Output the [x, y] coordinate of the center of the cell containing the given text.  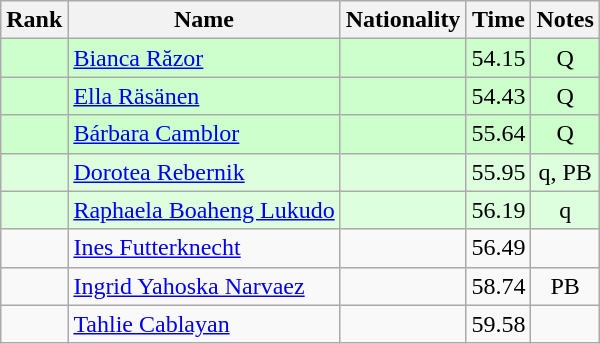
Bianca Răzor [204, 58]
Notes [565, 20]
54.15 [498, 58]
q, PB [565, 172]
Ingrid Yahoska Narvaez [204, 286]
Dorotea Rebernik [204, 172]
54.43 [498, 96]
Ines Futterknecht [204, 248]
56.49 [498, 248]
Name [204, 20]
PB [565, 286]
Bárbara Camblor [204, 134]
58.74 [498, 286]
Nationality [403, 20]
Ella Räsänen [204, 96]
Tahlie Cablayan [204, 324]
Rank [34, 20]
55.64 [498, 134]
56.19 [498, 210]
59.58 [498, 324]
q [565, 210]
55.95 [498, 172]
Raphaela Boaheng Lukudo [204, 210]
Time [498, 20]
